Pinpoint the cell where the given text exists, returning its (X, Y) midpoint coordinate. 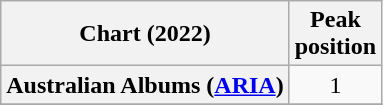
Australian Albums (ARIA) (145, 85)
1 (335, 85)
Chart (2022) (145, 34)
Peakposition (335, 34)
